From the cell containing the given text, extract its center point as [X, Y] coordinate. 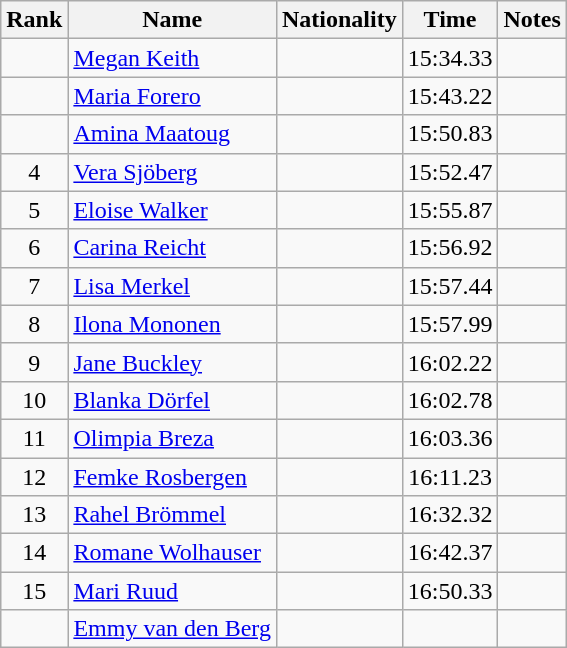
14 [34, 553]
15:52.47 [450, 172]
Ilona Mononen [172, 324]
Maria Forero [172, 96]
Romane Wolhauser [172, 553]
Time [450, 20]
11 [34, 438]
13 [34, 515]
9 [34, 362]
15 [34, 591]
Blanka Dörfel [172, 400]
Rahel Brömmel [172, 515]
15:55.87 [450, 210]
15:50.83 [450, 134]
5 [34, 210]
7 [34, 286]
Eloise Walker [172, 210]
Rank [34, 20]
15:57.99 [450, 324]
4 [34, 172]
Lisa Merkel [172, 286]
Amina Maatoug [172, 134]
Name [172, 20]
15:57.44 [450, 286]
16:42.37 [450, 553]
16:11.23 [450, 477]
6 [34, 248]
Mari Ruud [172, 591]
15:56.92 [450, 248]
Notes [532, 20]
15:43.22 [450, 96]
16:02.78 [450, 400]
16:02.22 [450, 362]
Emmy van den Berg [172, 629]
10 [34, 400]
Olimpia Breza [172, 438]
Nationality [339, 20]
8 [34, 324]
Megan Keith [172, 58]
Femke Rosbergen [172, 477]
12 [34, 477]
Jane Buckley [172, 362]
16:03.36 [450, 438]
Vera Sjöberg [172, 172]
16:50.33 [450, 591]
Carina Reicht [172, 248]
15:34.33 [450, 58]
16:32.32 [450, 515]
